Detect which cell encompasses the target text, then output its (x, y) center coordinate. 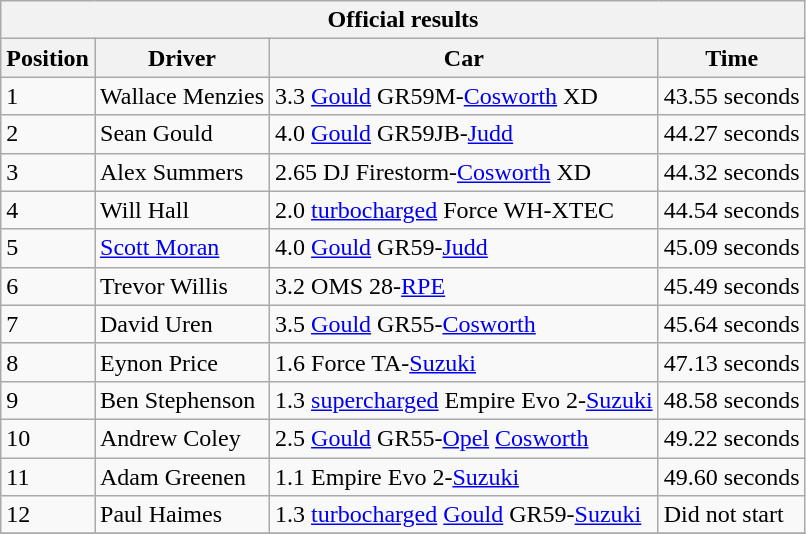
2.5 Gould GR55-Opel Cosworth (464, 438)
Official results (403, 20)
11 (48, 477)
1.6 Force TA-Suzuki (464, 362)
12 (48, 515)
1.3 turbocharged Gould GR59-Suzuki (464, 515)
3 (48, 172)
Ben Stephenson (182, 400)
47.13 seconds (732, 362)
Eynon Price (182, 362)
3.3 Gould GR59M-Cosworth XD (464, 96)
David Uren (182, 324)
45.49 seconds (732, 286)
43.55 seconds (732, 96)
44.27 seconds (732, 134)
45.64 seconds (732, 324)
Sean Gould (182, 134)
Driver (182, 58)
1.3 supercharged Empire Evo 2-Suzuki (464, 400)
5 (48, 248)
Trevor Willis (182, 286)
Did not start (732, 515)
48.58 seconds (732, 400)
4 (48, 210)
Alex Summers (182, 172)
Position (48, 58)
4.0 Gould GR59-Judd (464, 248)
8 (48, 362)
10 (48, 438)
2.0 turbocharged Force WH-XTEC (464, 210)
1 (48, 96)
2.65 DJ Firestorm-Cosworth XD (464, 172)
3.5 Gould GR55-Cosworth (464, 324)
Will Hall (182, 210)
45.09 seconds (732, 248)
3.2 OMS 28-RPE (464, 286)
2 (48, 134)
4.0 Gould GR59JB-Judd (464, 134)
7 (48, 324)
9 (48, 400)
1.1 Empire Evo 2-Suzuki (464, 477)
Time (732, 58)
49.22 seconds (732, 438)
Scott Moran (182, 248)
Andrew Coley (182, 438)
Adam Greenen (182, 477)
6 (48, 286)
44.54 seconds (732, 210)
49.60 seconds (732, 477)
Wallace Menzies (182, 96)
44.32 seconds (732, 172)
Paul Haimes (182, 515)
Car (464, 58)
